Detect which cell encompasses the target text, then output its (X, Y) center coordinate. 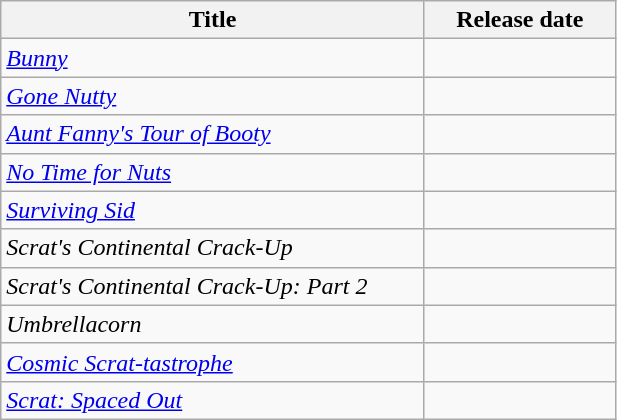
Title (213, 20)
Gone Nutty (213, 96)
Release date (520, 20)
Surviving Sid (213, 210)
Scrat's Continental Crack-Up (213, 248)
Bunny (213, 58)
Aunt Fanny's Tour of Booty (213, 134)
Scrat's Continental Crack-Up: Part 2 (213, 286)
Cosmic Scrat-tastrophe (213, 362)
Umbrellacorn (213, 324)
Scrat: Spaced Out (213, 400)
No Time for Nuts (213, 172)
